Pinpoint the cell where the given text exists, returning its (X, Y) midpoint coordinate. 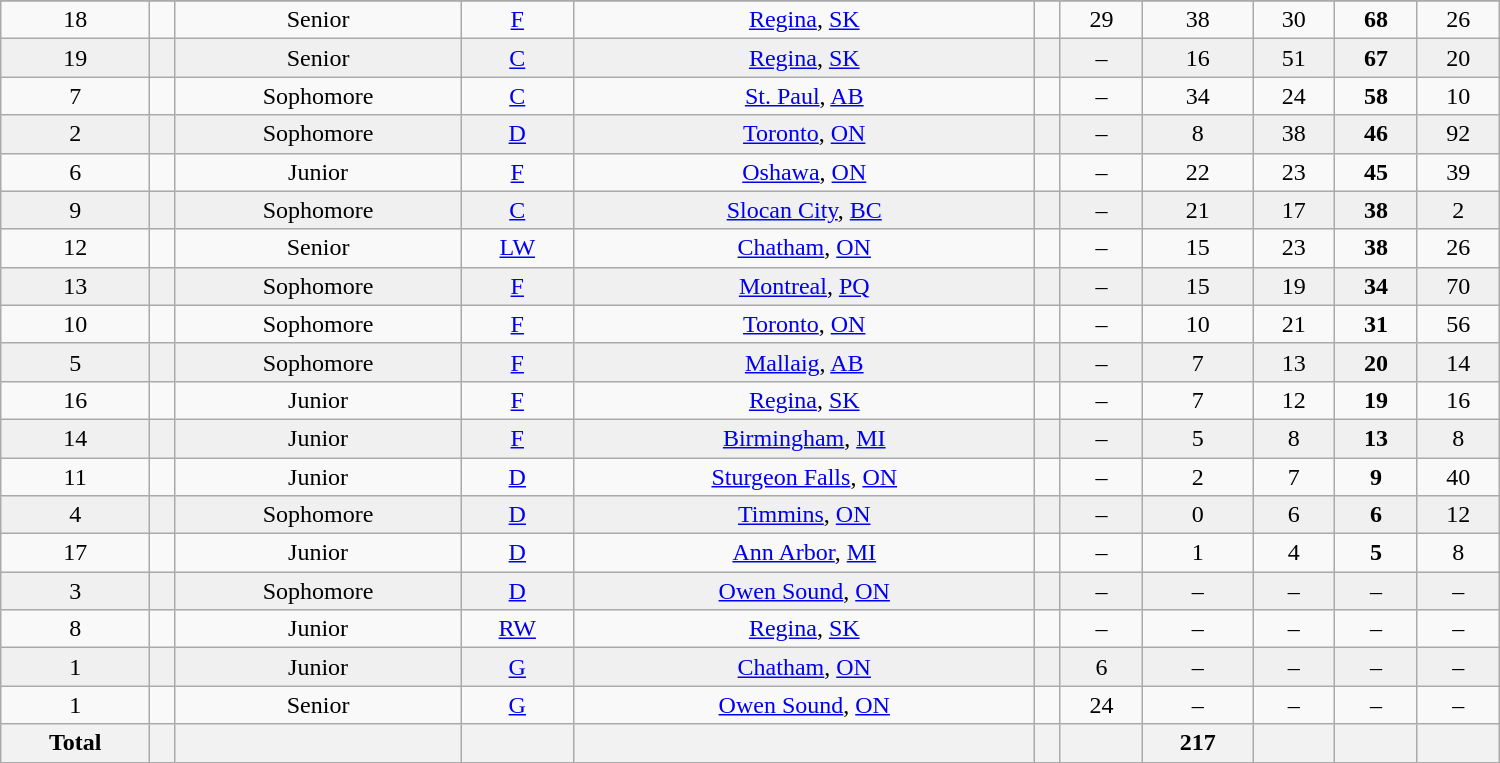
3 (76, 591)
40 (1458, 477)
46 (1376, 134)
22 (1198, 172)
Oshawa, ON (804, 172)
39 (1458, 172)
Ann Arbor, MI (804, 553)
Slocan City, BC (804, 210)
31 (1376, 324)
Mallaig, AB (804, 362)
68 (1376, 20)
92 (1458, 134)
11 (76, 477)
217 (1198, 743)
Sturgeon Falls, ON (804, 477)
51 (1294, 58)
58 (1376, 96)
56 (1458, 324)
67 (1376, 58)
Timmins, ON (804, 515)
RW (518, 629)
45 (1376, 172)
0 (1198, 515)
Montreal, PQ (804, 286)
30 (1294, 20)
Total (76, 743)
18 (76, 20)
LW (518, 248)
Birmingham, MI (804, 438)
70 (1458, 286)
St. Paul, AB (804, 96)
29 (1101, 20)
